Output the [x, y] coordinate of the center of the cell containing the given text.  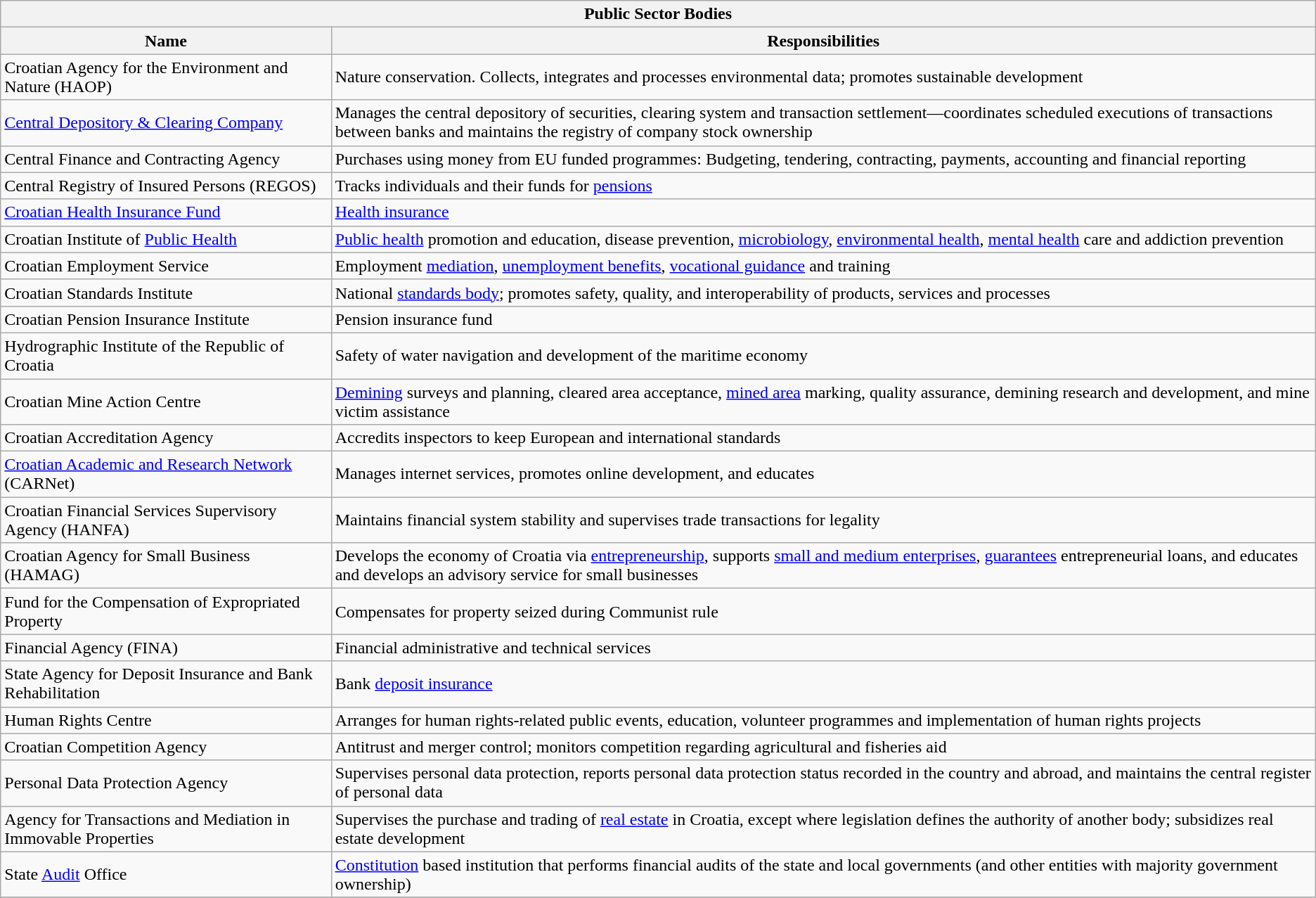
Accredits inspectors to keep European and international standards [823, 438]
Nature conservation. Collects, integrates and processes environmental data; promotes sustainable development [823, 77]
Croatian Mine Action Centre [166, 401]
Croatian Institute of Public Health [166, 239]
Central Depository & Clearing Company [166, 122]
Bank deposit insurance [823, 684]
Public Sector Bodies [658, 14]
Croatian Agency for Small Business (HAMAG) [166, 565]
Manages internet services, promotes online development, and educates [823, 474]
Employment mediation, unemployment benefits, vocational guidance and training [823, 266]
Croatian Agency for the Environment and Nature (HAOP) [166, 77]
Safety of water navigation and development of the maritime economy [823, 356]
State Audit Office [166, 875]
Croatian Pension Insurance Institute [166, 319]
Croatian Accreditation Agency [166, 438]
Croatian Competition Agency [166, 747]
Maintains financial system stability and supervises trade transactions for legality [823, 520]
Personal Data Protection Agency [166, 783]
Health insurance [823, 212]
Hydrographic Institute of the Republic of Croatia [166, 356]
Human Rights Centre [166, 720]
Croatian Financial Services Supervisory Agency (HANFA) [166, 520]
Fund for the Compensation of Expropriated Property [166, 612]
Antitrust and merger control; monitors competition regarding agricultural and fisheries aid [823, 747]
Public health promotion and education, disease prevention, microbiology, environmental health, mental health care and addiction prevention [823, 239]
Purchases using money from EU funded programmes: Budgeting, tendering, contracting, payments, accounting and financial reporting [823, 159]
Name [166, 41]
Central Finance and Contracting Agency [166, 159]
Financial administrative and technical services [823, 648]
Agency for Transactions and Mediation in Immovable Properties [166, 828]
Compensates for property seized during Communist rule [823, 612]
Croatian Academic and Research Network (CARNet) [166, 474]
Pension insurance fund [823, 319]
Arranges for human rights-related public events, education, volunteer programmes and implementation of human rights projects [823, 720]
National standards body; promotes safety, quality, and interoperability of products, services and processes [823, 293]
Tracks individuals and their funds for pensions [823, 186]
Croatian Health Insurance Fund [166, 212]
State Agency for Deposit Insurance and Bank Rehabilitation [166, 684]
Croatian Employment Service [166, 266]
Responsibilities [823, 41]
Financial Agency (FINA) [166, 648]
Central Registry of Insured Persons (REGOS) [166, 186]
Croatian Standards Institute [166, 293]
